Identify which cell holds the provided text, then report its [X, Y] central coordinate. 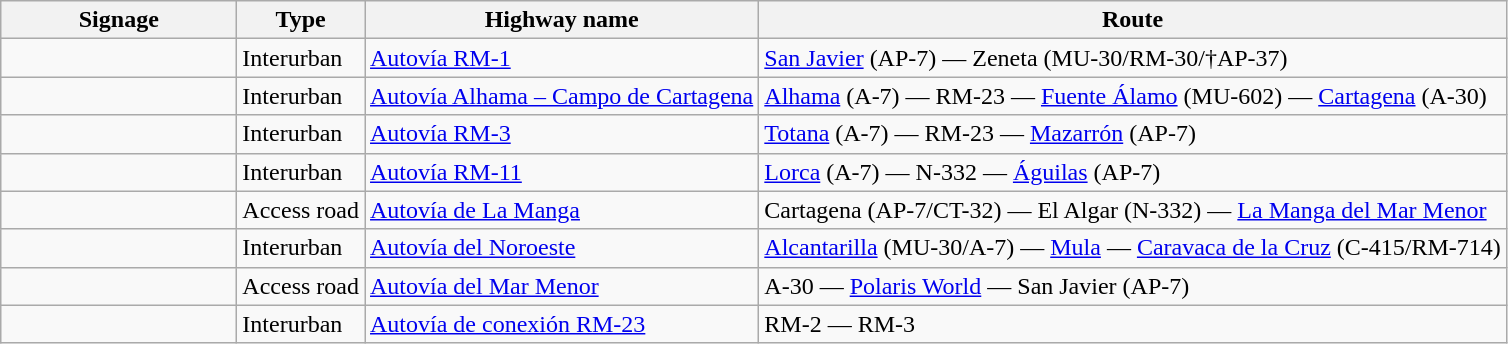
Autovía de La Manga [561, 210]
Autovía RM-11 [561, 172]
A-30 — Polaris World — San Javier (AP-7) [1133, 286]
Autovía del Mar Menor [561, 286]
Autovía de conexión RM-23 [561, 324]
Autovía del Noroeste [561, 248]
Alhama (A-7) — RM-23 — Fuente Álamo (MU-602) — Cartagena (A-30) [1133, 96]
Type [301, 20]
Autovía Alhama – Campo de Cartagena [561, 96]
Autovía RM-1 [561, 58]
Totana (A-7) — RM-23 — Mazarrón (AP-7) [1133, 134]
San Javier (AP-7) — Zeneta (MU-30/RM-30/†AP-37) [1133, 58]
Route [1133, 20]
Lorca (A-7) — N-332 — Águilas (AP-7) [1133, 172]
RM-2 — RM-3 [1133, 324]
Signage [119, 20]
Alcantarilla (MU-30/A-7) — Mula — Caravaca de la Cruz (C-415/RM-714) [1133, 248]
Cartagena (AP-7/CT-32) — El Algar (N-332) — La Manga del Mar Menor [1133, 210]
Highway name [561, 20]
Autovía RM-3 [561, 134]
